Return [x, y] of the center of cell containing provided text 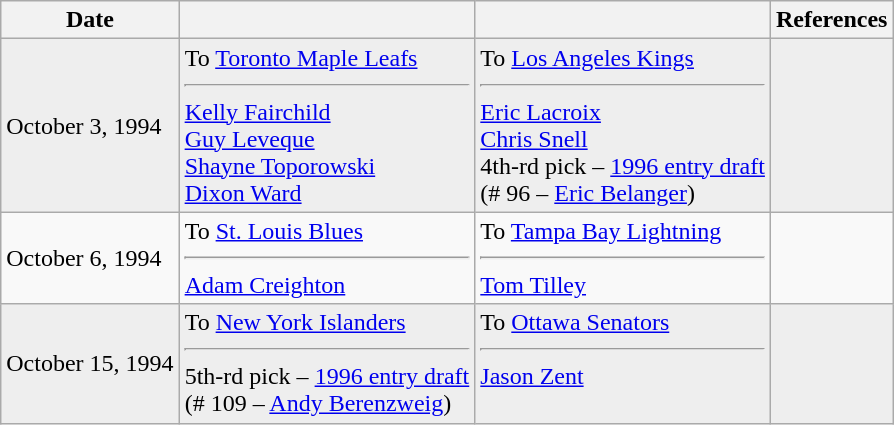
October 15, 1994 [90, 364]
October 3, 1994 [90, 126]
October 6, 1994 [90, 258]
To Tampa Bay LightningTom Tilley [623, 258]
To New York Islanders5th-rd pick – 1996 entry draft(# 109 – Andy Berenzweig) [327, 364]
To Toronto Maple LeafsKelly FairchildGuy LevequeShayne ToporowskiDixon Ward [327, 126]
To Ottawa SenatorsJason Zent [623, 364]
References [832, 20]
Date [90, 20]
To St. Louis BluesAdam Creighton [327, 258]
To Los Angeles KingsEric LacroixChris Snell4th-rd pick – 1996 entry draft(# 96 – Eric Belanger) [623, 126]
